Provide the [x, y] coordinate of the cell's center where the given text is located.  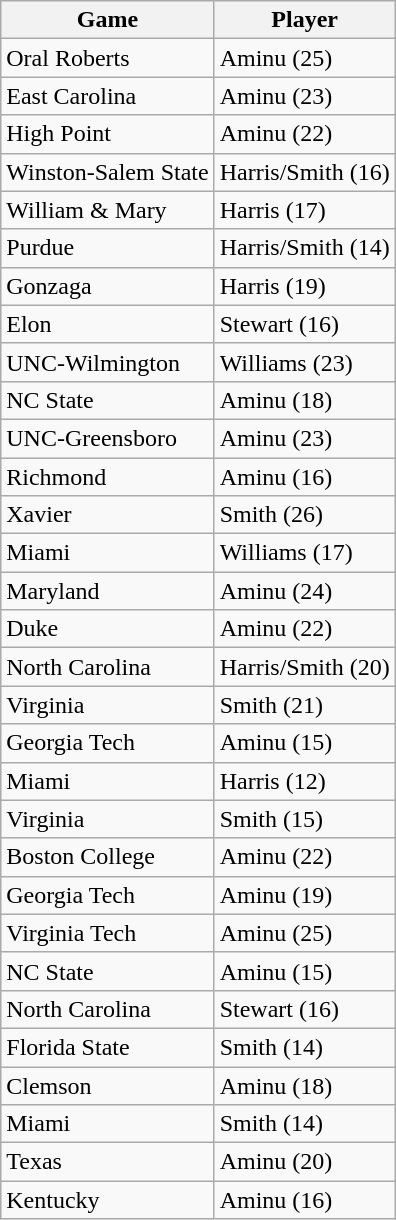
Williams (17) [304, 553]
Aminu (20) [304, 1162]
Purdue [108, 248]
Player [304, 20]
Winston-Salem State [108, 172]
Harris/Smith (14) [304, 248]
Gonzaga [108, 286]
Game [108, 20]
UNC-Wilmington [108, 362]
Boston College [108, 857]
Smith (26) [304, 515]
Aminu (19) [304, 895]
Virginia Tech [108, 933]
Harris/Smith (20) [304, 667]
High Point [108, 134]
Elon [108, 324]
William & Mary [108, 210]
UNC-Greensboro [108, 438]
Harris/Smith (16) [304, 172]
Clemson [108, 1085]
Harris (19) [304, 286]
Florida State [108, 1047]
Williams (23) [304, 362]
Harris (17) [304, 210]
Xavier [108, 515]
Smith (21) [304, 705]
Duke [108, 629]
Texas [108, 1162]
East Carolina [108, 96]
Kentucky [108, 1200]
Maryland [108, 591]
Aminu (24) [304, 591]
Harris (12) [304, 781]
Richmond [108, 477]
Smith (15) [304, 819]
Oral Roberts [108, 58]
